Capture the cell that displays the provided text and extract its [X, Y] central coordinate. 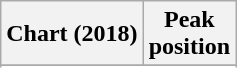
Peakposition [189, 34]
Chart (2018) [72, 34]
